Capture the cell that displays the provided text and extract its [X, Y] central coordinate. 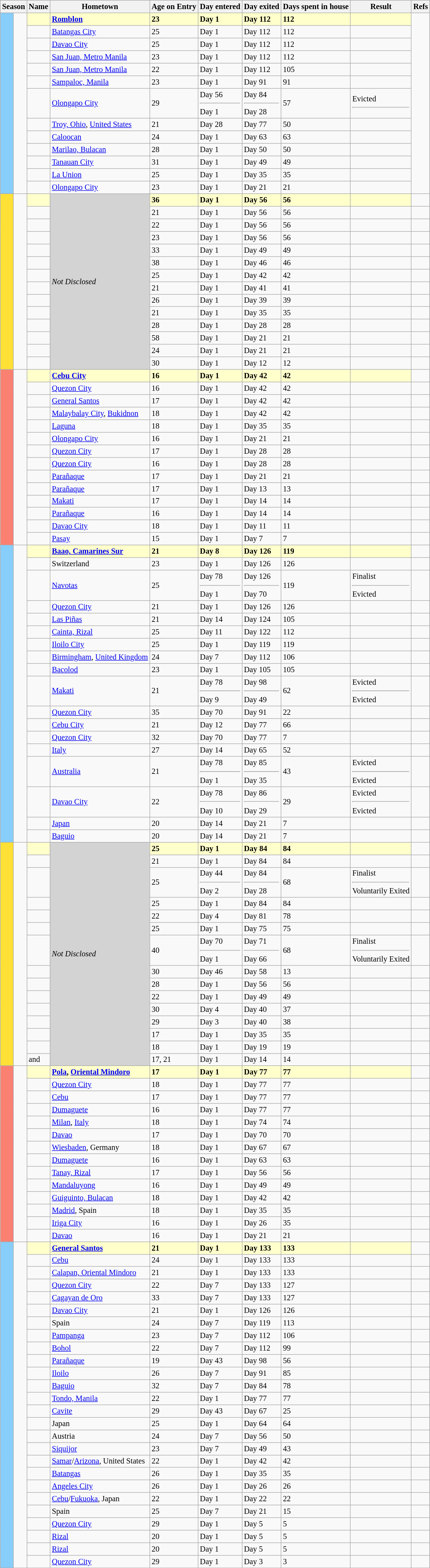
Marilao, Bulacan [100, 150]
Mandaluyong [100, 1185]
Day 98 [262, 1361]
Tanay, Rizal [100, 1173]
12 [316, 363]
Day 65 [262, 750]
Day 70Day 1 [220, 950]
Tondo, Manila [100, 1398]
Day 85Day 35 [262, 772]
Cebu/Fukuoka, Japan [100, 1499]
Day 50 [262, 150]
Day 78Day 10 [220, 802]
64 [316, 1424]
Hometown [100, 7]
Day 124 [262, 619]
11 [316, 526]
Australia [100, 772]
3 [316, 1562]
Day 98Day 49 [262, 691]
Birmingham, United Kingdom [100, 657]
Batangas City [100, 31]
Iloilo [100, 1373]
Troy, Ohio, United States [100, 125]
Day 74 [262, 1122]
Age on Entry [174, 7]
39 [316, 300]
Days spent in house [316, 7]
17, 21 [174, 1059]
37 [316, 1009]
27 [174, 750]
31 [174, 162]
Day 105 [262, 670]
Day 39 [262, 300]
Siquijor [100, 1448]
Day 78Day 9 [220, 691]
52 [316, 750]
Samar/Arizona, United States [100, 1461]
Malaybalay City, Bukidnon [100, 413]
Wiesbaden, Germany [100, 1148]
Day 64 [262, 1424]
Day 122 [262, 632]
Batangas [100, 1474]
Iriga City [100, 1223]
Day 13 [262, 489]
Pola, Oriental Mindoro [100, 1072]
Day 58 [262, 972]
Madrid, Spain [100, 1210]
Result [381, 7]
Iloilo City [100, 645]
FinalistEvicted [381, 585]
Day exited [262, 7]
La Union [100, 175]
Day 19 [262, 1047]
Baao, Camarines Sur [100, 552]
57 [316, 103]
66 [316, 725]
62 [316, 691]
Tanauan City [100, 162]
Name [38, 7]
Switzerland [100, 564]
Laguna [100, 426]
99 [316, 1348]
Milan, Italy [100, 1122]
Evicted [381, 103]
74 [316, 1122]
Cavite [100, 1411]
Romblon [100, 19]
Day 22 [262, 1499]
Pasay [100, 539]
Season [14, 7]
Pampanga [100, 1336]
Day 8 [220, 552]
Italy [100, 750]
85 [316, 1373]
Caloocan [100, 137]
Day 86Day 29 [262, 802]
75 [316, 929]
91 [316, 82]
70 [316, 1135]
Day 75 [262, 929]
Las Piñas [100, 619]
Angeles City [100, 1486]
and [38, 1059]
Day 41 [262, 288]
Bohol [100, 1348]
Bacolod [100, 670]
Guiguinto, Bulacan [100, 1197]
Cagayan de Oro [100, 1298]
Day 71Day 66 [262, 950]
Day 81 [262, 916]
Sampaloc, Manila [100, 82]
Navotas [100, 585]
113 [316, 1323]
40 [174, 950]
Day 126Day 70 [262, 585]
Cainta, Rizal [100, 632]
36 [174, 200]
Refs [421, 7]
46 [316, 263]
Day 44Day 2 [220, 882]
Calapan, Oriental Mindoro [100, 1273]
Day 56Day 1 [220, 103]
67 [316, 1148]
Austria [100, 1436]
58 [174, 338]
Day entered [220, 7]
41 [316, 288]
